Extract the [x, y] coordinate from the center of the cell holding the provided text.  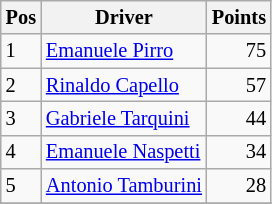
28 [239, 186]
34 [239, 152]
Emanuele Pirro [124, 51]
5 [21, 186]
75 [239, 51]
Rinaldo Capello [124, 85]
1 [21, 51]
4 [21, 152]
Driver [124, 17]
57 [239, 85]
3 [21, 118]
2 [21, 85]
44 [239, 118]
Points [239, 17]
Pos [21, 17]
Gabriele Tarquini [124, 118]
Emanuele Naspetti [124, 152]
Antonio Tamburini [124, 186]
